Locate the cell with the specified text and output its [X, Y] center coordinate. 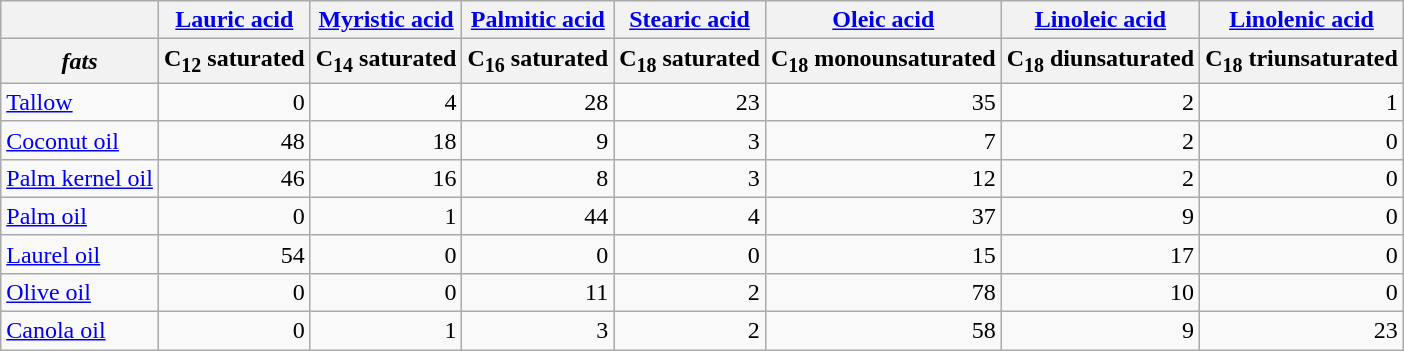
C12 saturated [234, 61]
Laurel oil [80, 254]
Coconut oil [80, 140]
12 [883, 178]
C18 saturated [690, 61]
C14 saturated [386, 61]
Linolenic acid [1302, 20]
46 [234, 178]
C18 monounsaturated [883, 61]
78 [883, 292]
17 [1100, 254]
C18 triunsaturated [1302, 61]
15 [883, 254]
Tallow [80, 102]
Palm oil [80, 216]
35 [883, 102]
Olive oil [80, 292]
Lauric acid [234, 20]
44 [538, 216]
7 [883, 140]
10 [1100, 292]
48 [234, 140]
18 [386, 140]
Palmitic acid [538, 20]
28 [538, 102]
37 [883, 216]
58 [883, 331]
fats [80, 61]
Oleic acid [883, 20]
C16 saturated [538, 61]
54 [234, 254]
Linoleic acid [1100, 20]
16 [386, 178]
Stearic acid [690, 20]
8 [538, 178]
Palm kernel oil [80, 178]
C18 diunsaturated [1100, 61]
Myristic acid [386, 20]
11 [538, 292]
Canola oil [80, 331]
